Determine the (X, Y) coordinate at the center of the cell enclosing the given text.  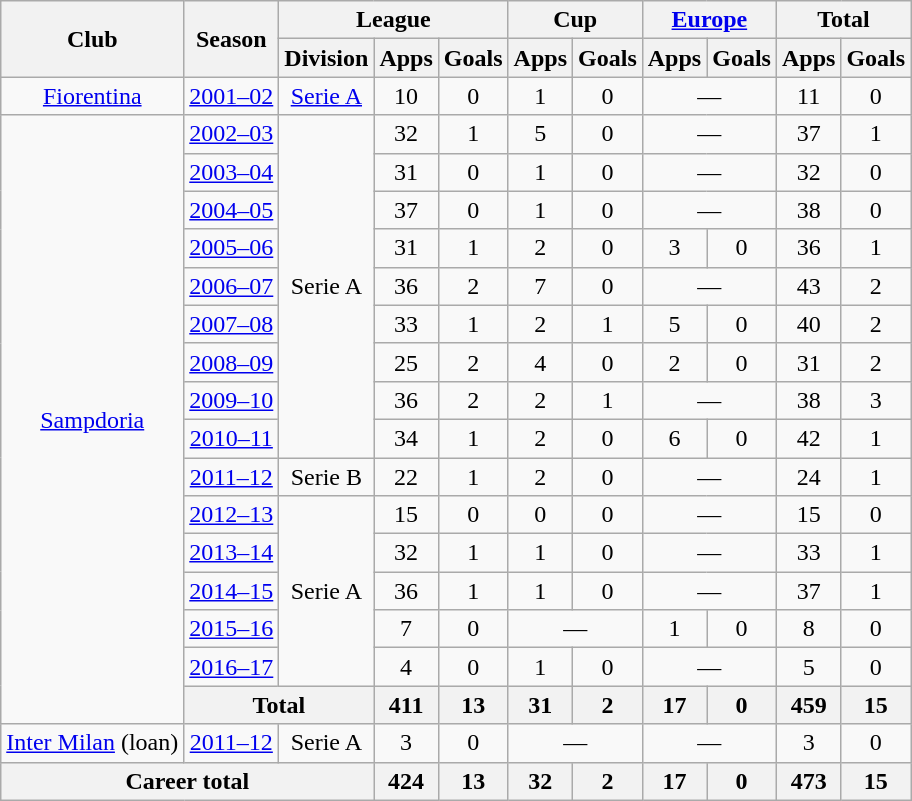
Season (232, 39)
2007–08 (232, 324)
10 (406, 96)
411 (406, 705)
43 (808, 286)
Division (326, 58)
Cup (575, 20)
2006–07 (232, 286)
2012–13 (232, 515)
2014–15 (232, 591)
473 (808, 781)
22 (406, 477)
459 (808, 705)
Fiorentina (92, 96)
2002–03 (232, 134)
24 (808, 477)
2009–10 (232, 400)
Serie B (326, 477)
Career total (188, 781)
2008–09 (232, 362)
34 (406, 438)
40 (808, 324)
Club (92, 39)
Europe (709, 20)
2004–05 (232, 210)
2001–02 (232, 96)
11 (808, 96)
424 (406, 781)
2003–04 (232, 172)
2016–17 (232, 667)
2010–11 (232, 438)
8 (808, 629)
6 (674, 438)
League (394, 20)
2005–06 (232, 248)
Inter Milan (loan) (92, 743)
25 (406, 362)
Sampdoria (92, 420)
2013–14 (232, 553)
42 (808, 438)
2015–16 (232, 629)
